Output the [X, Y] coordinate of the center of the cell containing the given text.  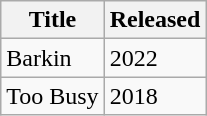
2022 [155, 58]
Title [52, 20]
Released [155, 20]
Too Busy [52, 96]
2018 [155, 96]
Barkin [52, 58]
